For the text-containing cell, return its midpoint in [X, Y] coordinate format. 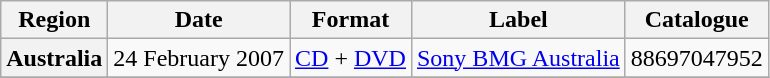
Catalogue [696, 20]
Sony BMG Australia [518, 58]
Region [54, 20]
24 February 2007 [199, 58]
88697047952 [696, 58]
CD + DVD [351, 58]
Date [199, 20]
Format [351, 20]
Australia [54, 58]
Label [518, 20]
